Search for the cell housing the specified text and yield its [x, y] center coordinate. 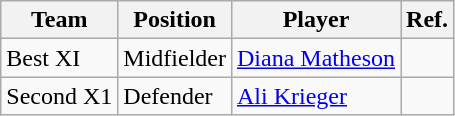
Second X1 [60, 96]
Defender [175, 96]
Midfielder [175, 58]
Team [60, 20]
Best XI [60, 58]
Ali Krieger [316, 96]
Position [175, 20]
Player [316, 20]
Ref. [428, 20]
Diana Matheson [316, 58]
